From the cell containing the given text, extract its center point as (X, Y) coordinate. 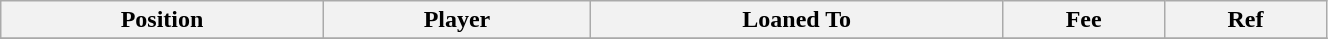
Player (456, 20)
Ref (1246, 20)
Loaned To (797, 20)
Position (162, 20)
Fee (1084, 20)
